Identify which cell holds the provided text, then report its (x, y) central coordinate. 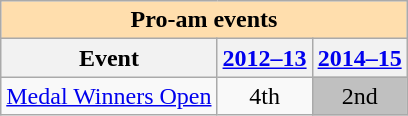
2014–15 (360, 58)
Event (109, 58)
2012–13 (264, 58)
4th (264, 96)
Medal Winners Open (109, 96)
Pro-am events (204, 20)
2nd (360, 96)
